Extract the (X, Y) coordinate from the center of the cell holding the provided text.  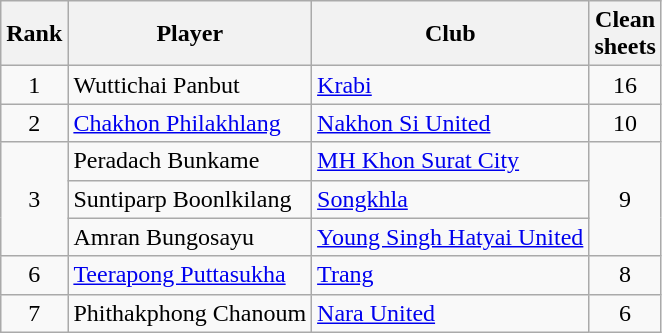
Suntiparp Boonlkilang (190, 199)
Wuttichai Panbut (190, 85)
10 (625, 123)
Player (190, 34)
Krabi (450, 85)
7 (34, 313)
Trang (450, 275)
2 (34, 123)
Chakhon Philakhlang (190, 123)
Rank (34, 34)
Amran Bungosayu (190, 237)
16 (625, 85)
Cleansheets (625, 34)
Songkhla (450, 199)
MH Khon Surat City (450, 161)
Young Singh Hatyai United (450, 237)
8 (625, 275)
Teerapong Puttasukha (190, 275)
Peradach Bunkame (190, 161)
Phithakphong Chanoum (190, 313)
1 (34, 85)
Club (450, 34)
3 (34, 199)
9 (625, 199)
Nara United (450, 313)
Nakhon Si United (450, 123)
